Return (x, y) of the center of cell containing provided text 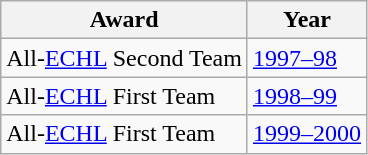
All-ECHL Second Team (124, 58)
Award (124, 20)
1997–98 (306, 58)
Year (306, 20)
1998–99 (306, 96)
1999–2000 (306, 134)
